Pinpoint the cell where the given text exists, returning its (X, Y) midpoint coordinate. 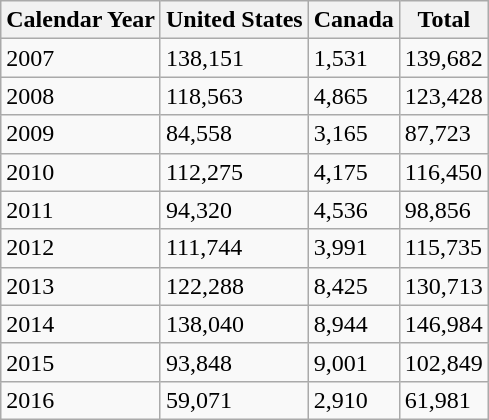
Total (444, 20)
111,744 (234, 248)
2010 (81, 172)
122,288 (234, 286)
United States (234, 20)
1,531 (354, 58)
87,723 (444, 134)
130,713 (444, 286)
4,175 (354, 172)
138,040 (234, 324)
84,558 (234, 134)
2011 (81, 210)
112,275 (234, 172)
Canada (354, 20)
8,944 (354, 324)
3,991 (354, 248)
8,425 (354, 286)
118,563 (234, 96)
138,151 (234, 58)
9,001 (354, 362)
59,071 (234, 400)
94,320 (234, 210)
2015 (81, 362)
93,848 (234, 362)
102,849 (444, 362)
4,865 (354, 96)
2014 (81, 324)
115,735 (444, 248)
61,981 (444, 400)
116,450 (444, 172)
2013 (81, 286)
2007 (81, 58)
2,910 (354, 400)
2008 (81, 96)
3,165 (354, 134)
123,428 (444, 96)
Calendar Year (81, 20)
2016 (81, 400)
2012 (81, 248)
146,984 (444, 324)
139,682 (444, 58)
98,856 (444, 210)
2009 (81, 134)
4,536 (354, 210)
